Pinpoint the cell where the given text exists, returning its [X, Y] midpoint coordinate. 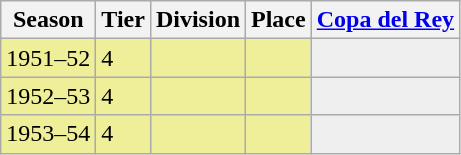
Season [48, 20]
1953–54 [48, 134]
Copa del Rey [385, 20]
Tier [124, 20]
1952–53 [48, 96]
1951–52 [48, 58]
Place [279, 20]
Division [198, 20]
